Find where the given text appears and provide that cell's center as (X, Y) coordinate. 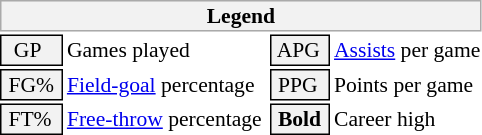
FG% (31, 85)
GP (31, 50)
Games played (166, 50)
PPG (300, 85)
APG (300, 50)
Field-goal percentage (166, 85)
Points per game (408, 85)
Assists per game (408, 50)
Legend (241, 16)
